Return (x, y) of the center of cell containing provided text 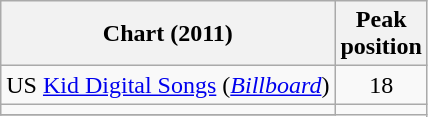
Peakposition (381, 34)
Chart (2011) (168, 34)
US Kid Digital Songs (Billboard) (168, 85)
18 (381, 85)
